Capture the cell that displays the provided text and extract its (X, Y) central coordinate. 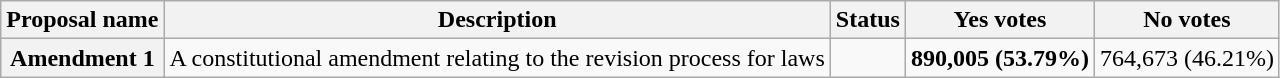
Description (497, 20)
764,673 (46.21%) (1186, 58)
A constitutional amendment relating to the revision process for laws (497, 58)
No votes (1186, 20)
Status (868, 20)
Proposal name (82, 20)
Yes votes (1000, 20)
Amendment 1 (82, 58)
890,005 (53.79%) (1000, 58)
